Search for the cell housing the specified text and yield its (x, y) center coordinate. 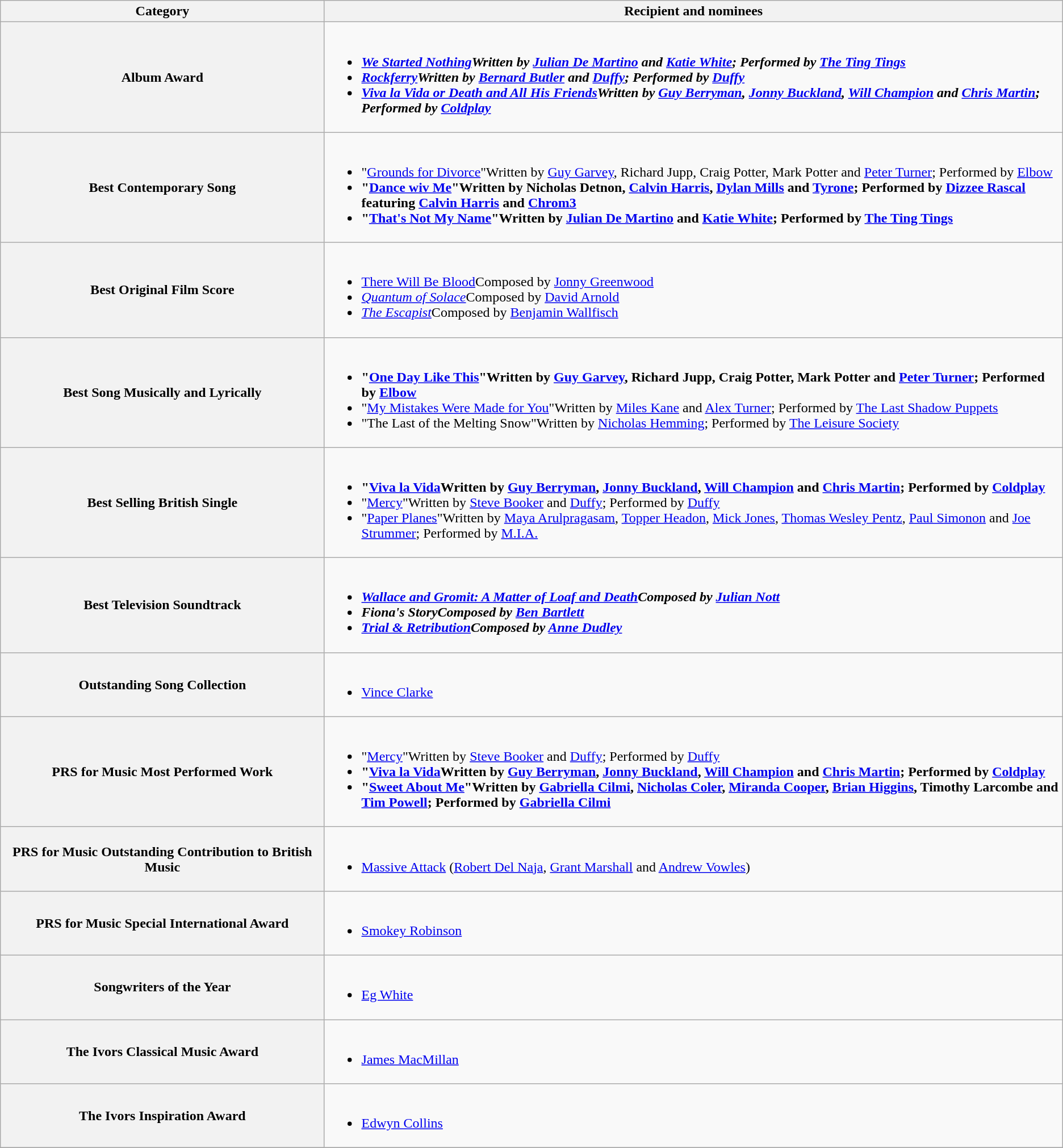
PRS for Music Outstanding Contribution to British Music (162, 858)
Album Award (162, 77)
Edwyn Collins (693, 1116)
Wallace and Gromit: A Matter of Loaf and DeathComposed by Julian NottFiona's StoryComposed by Ben BartlettTrial & RetributionComposed by Anne Dudley (693, 605)
Best Contemporary Song (162, 187)
Best Selling British Single (162, 502)
The Ivors Classical Music Award (162, 1051)
Best Original Film Score (162, 290)
Vince Clarke (693, 685)
Category (162, 11)
Best Song Musically and Lyrically (162, 392)
The Ivors Inspiration Award (162, 1116)
James MacMillan (693, 1051)
Eg White (693, 987)
Recipient and nominees (693, 11)
Massive Attack (Robert Del Naja, Grant Marshall and Andrew Vowles) (693, 858)
Outstanding Song Collection (162, 685)
Smokey Robinson (693, 923)
PRS for Music Most Performed Work (162, 772)
PRS for Music Special International Award (162, 923)
Songwriters of the Year (162, 987)
Best Television Soundtrack (162, 605)
There Will Be BloodComposed by Jonny GreenwoodQuantum of SolaceComposed by David ArnoldThe EscapistComposed by Benjamin Wallfisch (693, 290)
